Return (x, y) of the center of cell containing provided text 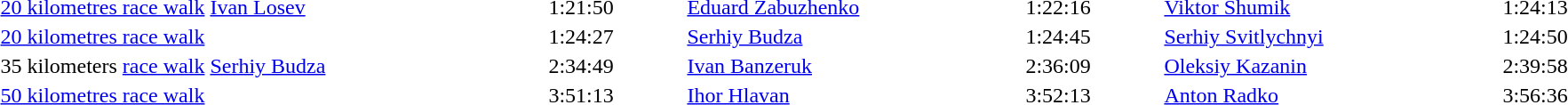
1:24:27 (615, 36)
2:36:09 (1093, 66)
Ivan Banzeruk (854, 66)
Oleksiy Kazanin (1331, 66)
Serhiy Svitlychnyi (1331, 36)
1:24:45 (1093, 36)
2:34:49 (615, 66)
